Pinpoint the cell where the given text exists, returning its [X, Y] midpoint coordinate. 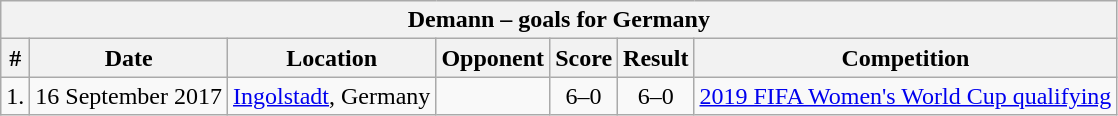
Date [129, 58]
16 September 2017 [129, 96]
Opponent [493, 58]
Result [656, 58]
# [16, 58]
Ingolstadt, Germany [332, 96]
Competition [906, 58]
1. [16, 96]
2019 FIFA Women's World Cup qualifying [906, 96]
Demann – goals for Germany [559, 20]
Location [332, 58]
Score [584, 58]
